Return the [x, y] coordinate for the center point of the cell that contains the specified text.  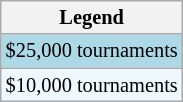
$10,000 tournaments [92, 85]
Legend [92, 17]
$25,000 tournaments [92, 51]
